Find where the given text appears and provide that cell's center as [x, y] coordinate. 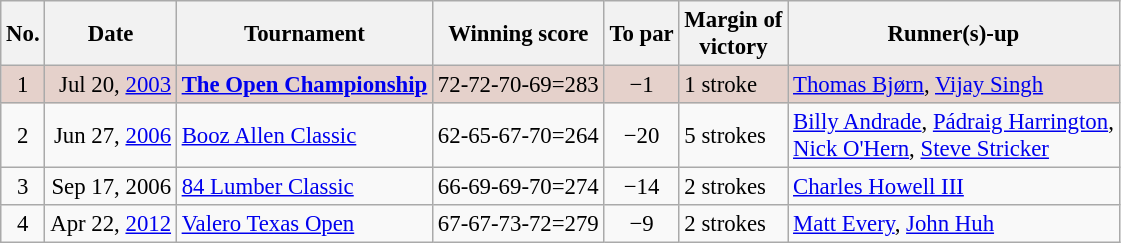
Margin ofvictory [734, 34]
2 [23, 136]
−9 [642, 224]
Apr 22, 2012 [110, 224]
3 [23, 187]
4 [23, 224]
−1 [642, 85]
1 stroke [734, 85]
66-69-69-70=274 [519, 187]
Winning score [519, 34]
67-67-73-72=279 [519, 224]
Valero Texas Open [304, 224]
Charles Howell III [954, 187]
Matt Every, John Huh [954, 224]
Jul 20, 2003 [110, 85]
Jun 27, 2006 [110, 136]
To par [642, 34]
The Open Championship [304, 85]
−20 [642, 136]
Tournament [304, 34]
Billy Andrade, Pádraig Harrington, Nick O'Hern, Steve Stricker [954, 136]
Thomas Bjørn, Vijay Singh [954, 85]
Date [110, 34]
84 Lumber Classic [304, 187]
62-65-67-70=264 [519, 136]
−14 [642, 187]
No. [23, 34]
Runner(s)-up [954, 34]
1 [23, 85]
Sep 17, 2006 [110, 187]
72-72-70-69=283 [519, 85]
5 strokes [734, 136]
Booz Allen Classic [304, 136]
